Output the [x, y] coordinate of the center of the cell containing the given text.  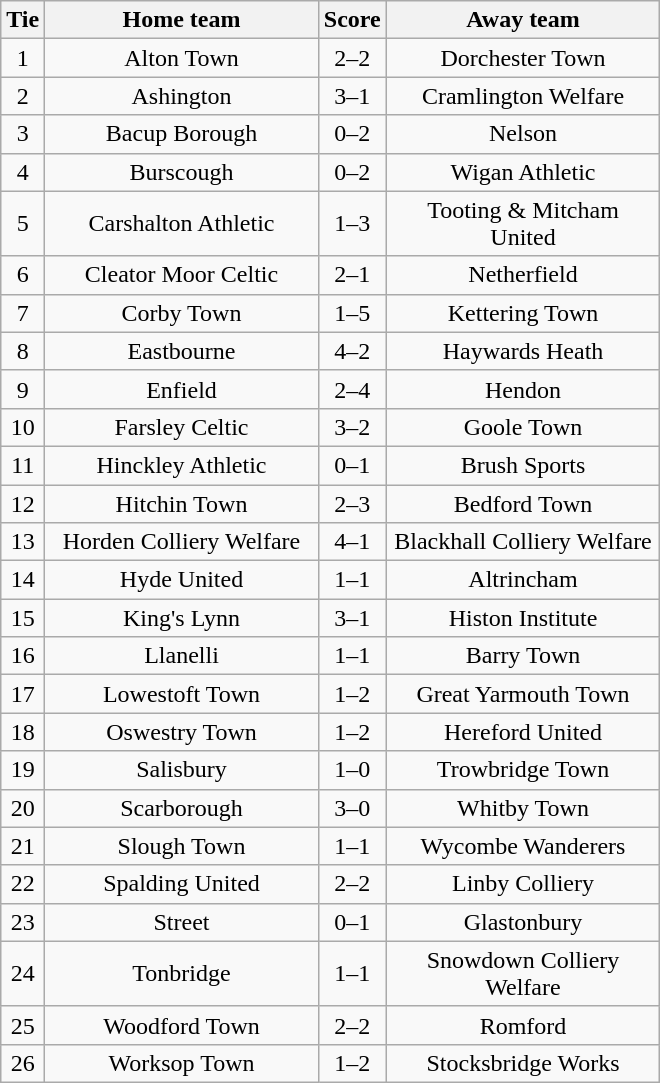
2–3 [352, 503]
Trowbridge Town [523, 770]
Romford [523, 1025]
Bacup Borough [182, 134]
Altrincham [523, 580]
Enfield [182, 389]
23 [23, 922]
Carshalton Athletic [182, 224]
Stocksbridge Works [523, 1063]
Dorchester Town [523, 58]
15 [23, 618]
7 [23, 313]
8 [23, 351]
Alton Town [182, 58]
3 [23, 134]
Away team [523, 20]
Blackhall Colliery Welfare [523, 542]
22 [23, 884]
9 [23, 389]
6 [23, 275]
Cleator Moor Celtic [182, 275]
Goole Town [523, 427]
Home team [182, 20]
Horden Colliery Welfare [182, 542]
Nelson [523, 134]
Hendon [523, 389]
Scarborough [182, 808]
1–5 [352, 313]
Farsley Celtic [182, 427]
1–0 [352, 770]
18 [23, 732]
Slough Town [182, 846]
Whitby Town [523, 808]
Linby Colliery [523, 884]
Llanelli [182, 656]
Wigan Athletic [523, 172]
2 [23, 96]
Burscough [182, 172]
Snowdown Colliery Welfare [523, 974]
Haywards Heath [523, 351]
Worksop Town [182, 1063]
Tooting & Mitcham United [523, 224]
Bedford Town [523, 503]
12 [23, 503]
Great Yarmouth Town [523, 694]
Oswestry Town [182, 732]
Score [352, 20]
Hitchin Town [182, 503]
25 [23, 1025]
Corby Town [182, 313]
Wycombe Wanderers [523, 846]
Hyde United [182, 580]
10 [23, 427]
Spalding United [182, 884]
4 [23, 172]
4–2 [352, 351]
11 [23, 465]
1 [23, 58]
2–4 [352, 389]
Histon Institute [523, 618]
Hereford United [523, 732]
16 [23, 656]
Glastonbury [523, 922]
Ashington [182, 96]
13 [23, 542]
17 [23, 694]
26 [23, 1063]
2–1 [352, 275]
Tonbridge [182, 974]
19 [23, 770]
Brush Sports [523, 465]
Eastbourne [182, 351]
Woodford Town [182, 1025]
Tie [23, 20]
3–0 [352, 808]
Lowestoft Town [182, 694]
Netherfield [523, 275]
Barry Town [523, 656]
Street [182, 922]
King's Lynn [182, 618]
21 [23, 846]
Cramlington Welfare [523, 96]
4–1 [352, 542]
Kettering Town [523, 313]
3–2 [352, 427]
Salisbury [182, 770]
24 [23, 974]
5 [23, 224]
Hinckley Athletic [182, 465]
1–3 [352, 224]
14 [23, 580]
20 [23, 808]
